For the text-containing cell, return its midpoint in (X, Y) coordinate format. 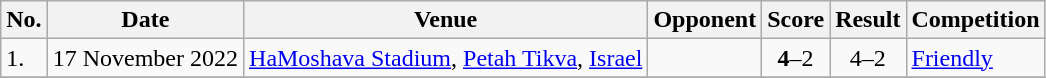
Score (796, 20)
Result (868, 20)
No. (24, 20)
Date (145, 20)
17 November 2022 (145, 58)
Venue (446, 20)
Opponent (705, 20)
Competition (976, 20)
HaMoshava Stadium, Petah Tikva, Israel (446, 58)
1. (24, 58)
Friendly (976, 58)
